Scan for the cell matching the given text and deliver its [X, Y] coordinate at center. 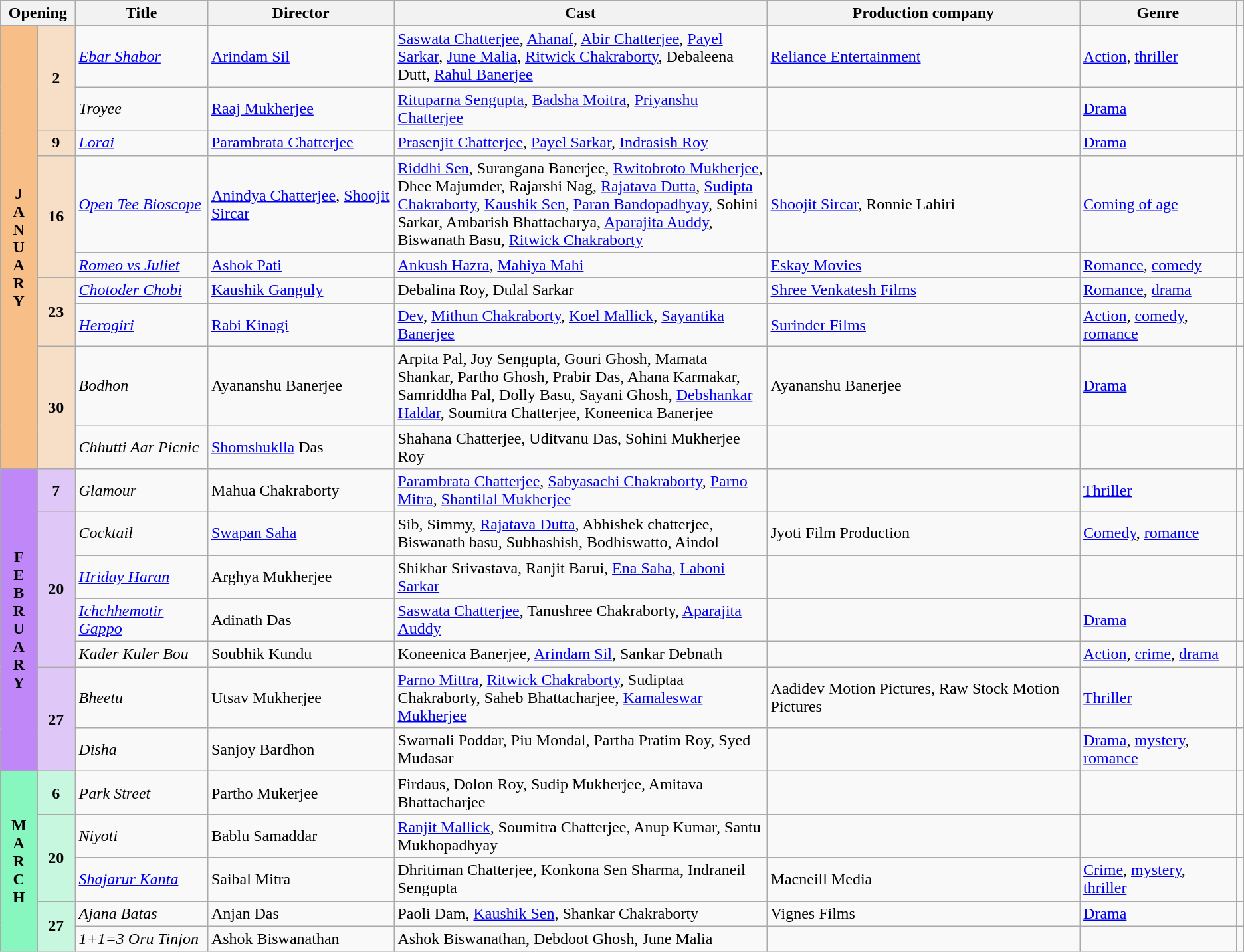
Shree Venkatesh Films [923, 290]
Ajana Batas [141, 913]
Park Street [141, 793]
FEBRUARY [19, 619]
Drama, mystery, romance [1158, 749]
Glamour [141, 490]
Ashok Pati [300, 265]
Opening [38, 13]
Herogiri [141, 324]
Ranjit Mallick, Soumitra Chatterjee, Anup Kumar, Santu Mukhopadhyay [581, 836]
Shoojit Sircar, Ronnie Lahiri [923, 204]
6 [56, 793]
Action, comedy, romance [1158, 324]
JANUARY [19, 247]
Ankush Hazra, Mahiya Mahi [581, 265]
Chhutti Aar Picnic [141, 446]
Vignes Films [923, 913]
Surinder Films [923, 324]
Sanjoy Bardhon [300, 749]
Production company [923, 13]
Parambrata Chatterjee [300, 143]
23 [56, 312]
Koneenica Banerjee, Arindam Sil, Sankar Debnath [581, 654]
Cast [581, 13]
30 [56, 407]
Rituparna Sengupta, Badsha Moitra, Priyanshu Chatterjee [581, 109]
9 [56, 143]
Sib, Simmy, Rajatava Dutta, Abhishek chatterjee, Biswanath basu, Subhashish, Bodhiswatto, Aindol [581, 533]
Bablu Samaddar [300, 836]
Saibal Mitra [300, 880]
16 [56, 217]
Dev, Mithun Chakraborty, Koel Mallick, Sayantika Banerjee [581, 324]
Troyee [141, 109]
MARCH [19, 861]
Saswata Chatterjee, Ahanaf, Abir Chatterjee, Payel Sarkar, June Malia, Ritwick Chakraborty, Debaleena Dutt, Rahul Banerjee [581, 56]
Ashok Biswanathan [300, 939]
Open Tee Bioscope [141, 204]
Aadidev Motion Pictures, Raw Stock Motion Pictures [923, 698]
Rabi Kinagi [300, 324]
2 [56, 78]
Niyoti [141, 836]
Anjan Das [300, 913]
Ashok Biswanathan, Debdoot Ghosh, June Malia [581, 939]
Saswata Chatterjee, Tanushree Chakraborty, Aparajita Auddy [581, 620]
Debalina Roy, Dulal Sarkar [581, 290]
Ebar Shabor [141, 56]
Shahana Chatterjee, Uditvanu Das, Sohini Mukherjee Roy [581, 446]
Chotoder Chobi [141, 290]
Kader Kuler Bou [141, 654]
Anindya Chatterjee, Shoojit Sircar [300, 204]
Lorai [141, 143]
Romance, drama [1158, 290]
Shajarur Kanta [141, 880]
Swapan Saha [300, 533]
Title [141, 13]
1+1=3 Oru Tinjon [141, 939]
Hriday Haran [141, 577]
Cocktail [141, 533]
Soubhik Kundu [300, 654]
Action, crime, drama [1158, 654]
Bodhon [141, 385]
Partho Mukerjee [300, 793]
Reliance Entertainment [923, 56]
Prasenjit Chatterjee, Payel Sarkar, Indrasish Roy [581, 143]
Utsav Mukherjee [300, 698]
Dhritiman Chatterjee, Konkona Sen Sharma, Indraneil Sengupta [581, 880]
Romance, comedy [1158, 265]
Ichchhemotir Gappo [141, 620]
Raaj Mukherjee [300, 109]
Parno Mittra, Ritwick Chakraborty, Sudiptaa Chakraborty, Saheb Bhattacharjee, Kamaleswar Mukherjee [581, 698]
Coming of age [1158, 204]
Shikhar Srivastava, Ranjit Barui, Ena Saha, Laboni Sarkar [581, 577]
Firdaus, Dolon Roy, Sudip Mukherjee, Amitava Bhattacharjee [581, 793]
Comedy, romance [1158, 533]
Bheetu [141, 698]
Swarnali Poddar, Piu Mondal, Partha Pratim Roy, Syed Mudasar [581, 749]
Jyoti Film Production [923, 533]
7 [56, 490]
Romeo vs Juliet [141, 265]
Mahua Chakraborty [300, 490]
Kaushik Ganguly [300, 290]
Macneill Media [923, 880]
Genre [1158, 13]
Eskay Movies [923, 265]
Shomshuklla Das [300, 446]
Arindam Sil [300, 56]
Paoli Dam, Kaushik Sen, Shankar Chakraborty [581, 913]
Action, thriller [1158, 56]
Adinath Das [300, 620]
Parambrata Chatterjee, Sabyasachi Chakraborty, Parno Mitra, Shantilal Mukherjee [581, 490]
Crime, mystery, thriller [1158, 880]
Director [300, 13]
Disha [141, 749]
Arghya Mukherjee [300, 577]
